Search for the cell housing the specified text and yield its (x, y) center coordinate. 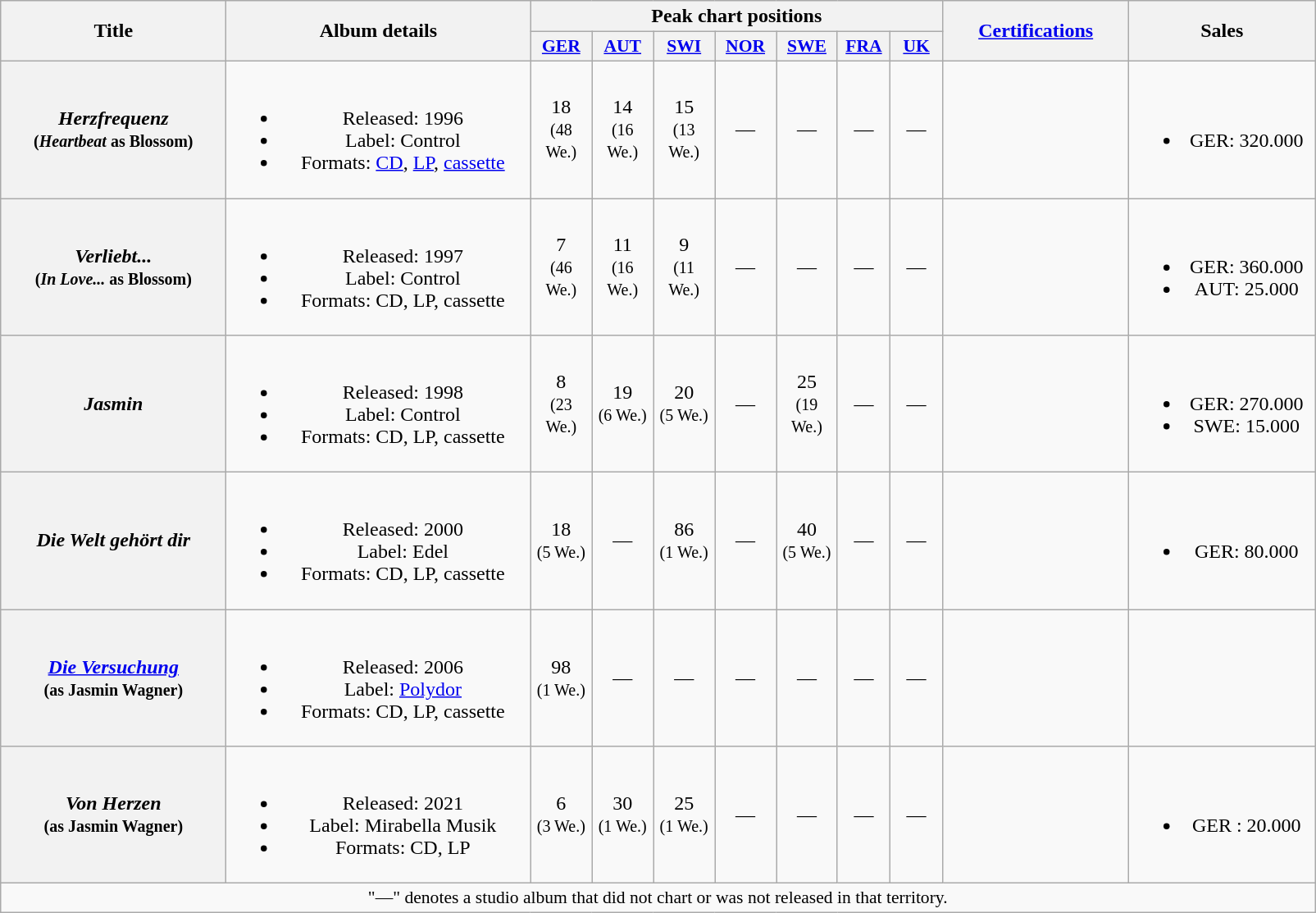
Verliebt...(In Love... as Blossom) (113, 267)
SWI (684, 47)
GER : 20.000 (1222, 815)
11(16 We.) (623, 267)
AUT (623, 47)
Certifications (1036, 31)
GER: 360.000AUT: 25.000 (1222, 267)
Released: 2006 Label: PolydorFormats: CD, LP, cassette (379, 678)
Jasmin (113, 404)
Herzfrequenz(Heartbeat as Blossom) (113, 130)
19(6 We.) (623, 404)
Sales (1222, 31)
Released: 1996 Label: ControlFormats: CD, LP, cassette (379, 130)
6(3 We.) (561, 815)
Album details (379, 31)
Released: 2021 Label: Mirabella MusikFormats: CD, LP (379, 815)
NOR (746, 47)
Title (113, 31)
14(16 We.) (623, 130)
Von Herzen(as Jasmin Wagner) (113, 815)
UK (917, 47)
15(13 We.) (684, 130)
"—" denotes a studio album that did not chart or was not released in that territory. (658, 898)
SWE (807, 47)
GER: 320.000 (1222, 130)
Released: 2000 Label: EdelFormats: CD, LP, cassette (379, 541)
GER: 270.000SWE: 15.000 (1222, 404)
GER (561, 47)
8(23 We.) (561, 404)
9(11 We.) (684, 267)
18(5 We.) (561, 541)
Die Welt gehört dir (113, 541)
25(1 We.) (684, 815)
30(1 We.) (623, 815)
20(5 We.) (684, 404)
7(46 We.) (561, 267)
Peak chart positions (736, 16)
Released: 1997 Label: ControlFormats: CD, LP, cassette (379, 267)
Released: 1998 Label: ControlFormats: CD, LP, cassette (379, 404)
98(1 We.) (561, 678)
86(1 We.) (684, 541)
Die Versuchung(as Jasmin Wagner) (113, 678)
40(5 We.) (807, 541)
FRA (863, 47)
GER: 80.000 (1222, 541)
25(19 We.) (807, 404)
18(48 We.) (561, 130)
